Provide the (x, y) coordinate of the cell's center where the given text is located.  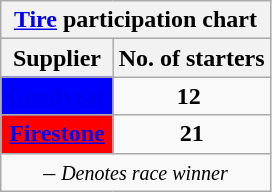
Goodyear (57, 96)
21 (192, 134)
Firestone (57, 134)
12 (192, 96)
– Denotes race winner (136, 172)
Supplier (57, 58)
Tire participation chart (136, 20)
No. of starters (192, 58)
